Scan for the cell matching the given text and deliver its (x, y) coordinate at center. 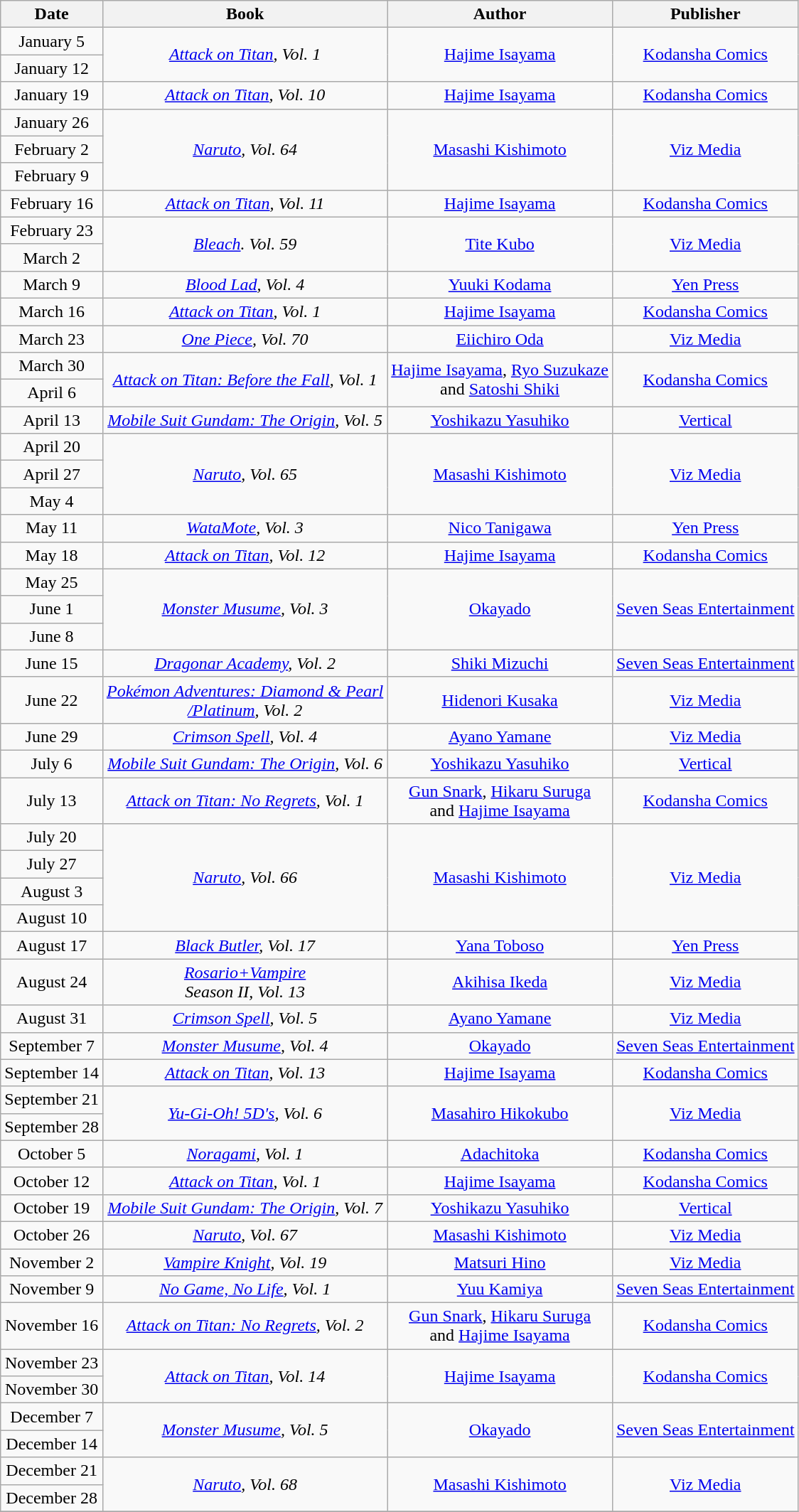
May 4 (52, 501)
November 23 (52, 1363)
Black Butler, Vol. 17 (245, 945)
September 14 (52, 1073)
Crimson Spell, Vol. 5 (245, 1019)
Yu-Gi-Oh! 5D's, Vol. 6 (245, 1113)
WataMote, Vol. 3 (245, 528)
July 6 (52, 763)
Attack on Titan, Vol. 11 (245, 203)
June 1 (52, 609)
Yuu Kamiya (500, 1290)
September 7 (52, 1046)
One Piece, Vol. 70 (245, 339)
Attack on Titan, Vol. 13 (245, 1073)
Naruto, Vol. 64 (245, 149)
Akihisa Ikeda (500, 982)
Masahiro Hikokubo (500, 1113)
Yana Toboso (500, 945)
Hidenori Kusaka (500, 699)
October 26 (52, 1235)
Naruto, Vol. 66 (245, 878)
Attack on Titan, Vol. 14 (245, 1376)
June 29 (52, 736)
June 22 (52, 699)
January 26 (52, 122)
November 9 (52, 1290)
Attack on Titan, Vol. 12 (245, 555)
November 16 (52, 1326)
December 28 (52, 1498)
Author (500, 14)
Date (52, 14)
October 5 (52, 1154)
February 2 (52, 149)
April 27 (52, 474)
April 13 (52, 420)
Monster Musume, Vol. 4 (245, 1046)
September 21 (52, 1100)
Shiki Mizuchi (500, 663)
January 19 (52, 95)
Nico Tanigawa (500, 528)
Naruto, Vol. 68 (245, 1484)
August 3 (52, 891)
August 24 (52, 982)
Monster Musume, Vol. 3 (245, 609)
Naruto, Vol. 67 (245, 1235)
December 14 (52, 1444)
Rosario+VampireSeason II, Vol. 13 (245, 982)
No Game, No Life, Vol. 1 (245, 1290)
March 9 (52, 284)
February 23 (52, 230)
July 27 (52, 864)
May 25 (52, 582)
March 2 (52, 257)
March 30 (52, 366)
March 16 (52, 311)
March 23 (52, 339)
December 21 (52, 1471)
November 2 (52, 1262)
Book (245, 14)
Attack on Titan: No Regrets, Vol. 2 (245, 1326)
February 9 (52, 176)
Yuuki Kodama (500, 284)
June 15 (52, 663)
Mobile Suit Gundam: The Origin, Vol. 7 (245, 1208)
Matsuri Hino (500, 1262)
February 16 (52, 203)
Naruto, Vol. 65 (245, 474)
Bleach. Vol. 59 (245, 244)
January 12 (52, 68)
June 8 (52, 636)
Adachitoka (500, 1154)
Noragami, Vol. 1 (245, 1154)
April 6 (52, 393)
May 11 (52, 528)
January 5 (52, 41)
Blood Lad, Vol. 4 (245, 284)
Attack on Titan: No Regrets, Vol. 1 (245, 800)
Tite Kubo (500, 244)
September 28 (52, 1127)
Monster Musume, Vol. 5 (245, 1430)
November 30 (52, 1390)
Dragonar Academy, Vol. 2 (245, 663)
Vampire Knight, Vol. 19 (245, 1262)
May 18 (52, 555)
Crimson Spell, Vol. 4 (245, 736)
April 20 (52, 447)
December 7 (52, 1417)
July 13 (52, 800)
August 17 (52, 945)
July 20 (52, 837)
Mobile Suit Gundam: The Origin, Vol. 5 (245, 420)
October 19 (52, 1208)
Eiichiro Oda (500, 339)
October 12 (52, 1181)
Pokémon Adventures: Diamond & Pearl/Platinum, Vol. 2 (245, 699)
August 31 (52, 1019)
Attack on Titan: Before the Fall, Vol. 1 (245, 380)
Hajime Isayama, Ryo Suzukaze and Satoshi Shiki (500, 380)
Mobile Suit Gundam: The Origin, Vol. 6 (245, 763)
August 10 (52, 918)
Publisher (705, 14)
Attack on Titan, Vol. 10 (245, 95)
